Search for the cell housing the specified text and yield its [x, y] center coordinate. 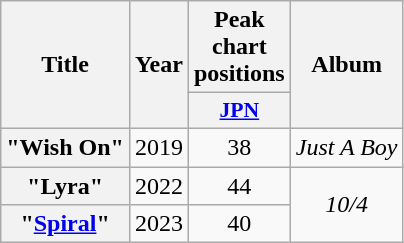
38 [239, 147]
"Lyra" [66, 185]
Title [66, 65]
2019 [158, 147]
2023 [158, 224]
2022 [158, 185]
"Spiral" [66, 224]
JPN [239, 111]
40 [239, 224]
10/4 [346, 204]
44 [239, 185]
"Wish On" [66, 147]
Peak chart positions [239, 47]
Year [158, 65]
Album [346, 65]
Just A Boy [346, 147]
